Provide the [X, Y] coordinate of the cell's center where the given text is located.  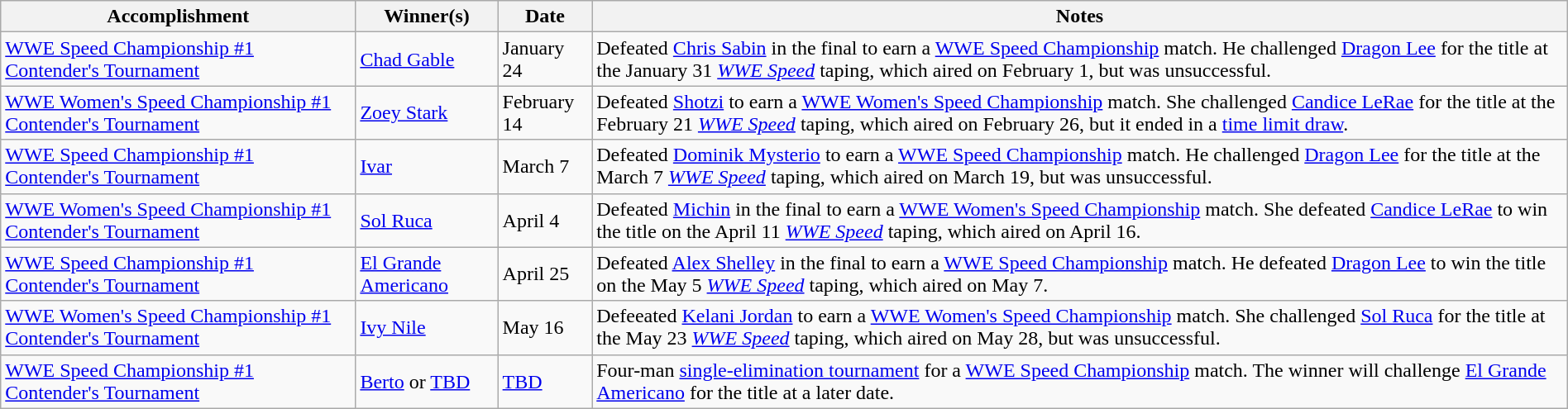
Notes [1080, 17]
Sol Ruca [427, 220]
April 4 [545, 220]
March 7 [545, 167]
El Grande Americano [427, 274]
February 14 [545, 112]
Accomplishment [179, 17]
May 16 [545, 327]
January 24 [545, 59]
Chad Gable [427, 59]
Date [545, 17]
Winner(s) [427, 17]
Berto or TBD [427, 382]
April 25 [545, 274]
Ivy Nile [427, 327]
TBD [545, 382]
Zoey Stark [427, 112]
Ivar [427, 167]
